Provide the (x, y) coordinate of the cell's center where the given text is located.  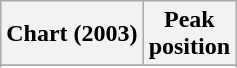
Chart (2003) (72, 34)
Peak position (189, 34)
